Pinpoint the cell where the given text exists, returning its [x, y] midpoint coordinate. 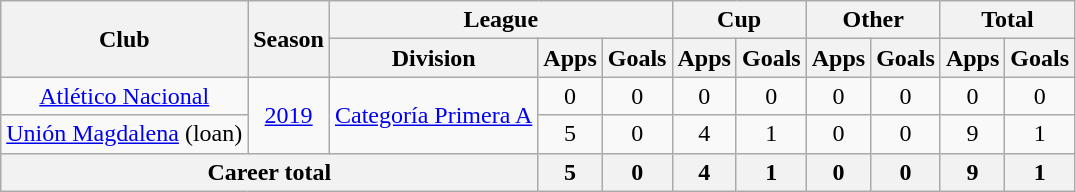
Division [433, 58]
Season [289, 39]
Total [1007, 20]
Unión Magdalena (loan) [124, 134]
2019 [289, 115]
Atlético Nacional [124, 96]
Cup [739, 20]
Other [873, 20]
Career total [270, 172]
League [500, 20]
Categoría Primera A [433, 115]
Club [124, 39]
